From the cell containing the given text, extract its center point as [x, y] coordinate. 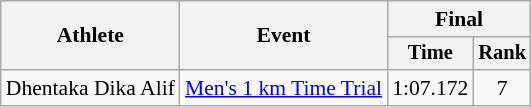
Final [459, 19]
Men's 1 km Time Trial [284, 88]
Event [284, 36]
Time [430, 54]
1:07.172 [430, 88]
7 [502, 88]
Dhentaka Dika Alif [90, 88]
Athlete [90, 36]
Rank [502, 54]
